Return the [X, Y] coordinate for the center point of the cell that contains the specified text.  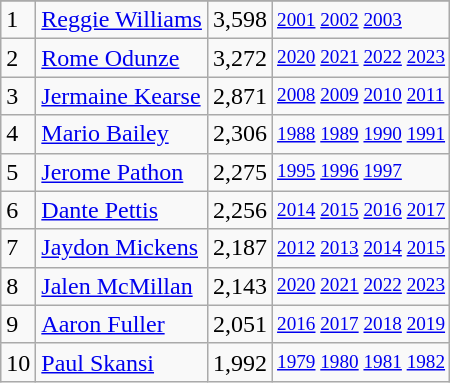
2,143 [240, 286]
1995 1996 1997 [362, 172]
2012 2013 2014 2015 [362, 248]
4 [18, 134]
9 [18, 324]
Mario Bailey [122, 134]
3,598 [240, 20]
Reggie Williams [122, 20]
Rome Odunze [122, 58]
10 [18, 362]
3 [18, 96]
1988 1989 1990 1991 [362, 134]
2 [18, 58]
Jaydon Mickens [122, 248]
2014 2015 2016 2017 [362, 210]
2,306 [240, 134]
2,187 [240, 248]
Paul Skansi [122, 362]
2,275 [240, 172]
1,992 [240, 362]
Dante Pettis [122, 210]
2,051 [240, 324]
3,272 [240, 58]
2008 2009 2010 2011 [362, 96]
2,256 [240, 210]
Jalen McMillan [122, 286]
1 [18, 20]
Aaron Fuller [122, 324]
2,871 [240, 96]
6 [18, 210]
2001 2002 2003 [362, 20]
7 [18, 248]
Jermaine Kearse [122, 96]
Jerome Pathon [122, 172]
8 [18, 286]
1979 1980 1981 1982 [362, 362]
2016 2017 2018 2019 [362, 324]
5 [18, 172]
